Locate the cell with the specified text and output its [X, Y] center coordinate. 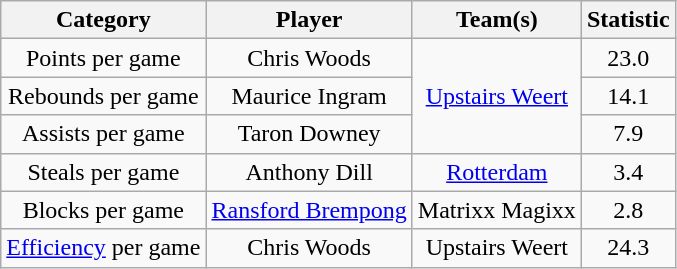
23.0 [628, 58]
Assists per game [104, 134]
2.8 [628, 210]
Rotterdam [496, 172]
14.1 [628, 96]
Statistic [628, 20]
Points per game [104, 58]
Player [309, 20]
Anthony Dill [309, 172]
24.3 [628, 248]
Category [104, 20]
Rebounds per game [104, 96]
Efficiency per game [104, 248]
Team(s) [496, 20]
Matrixx Magixx [496, 210]
Blocks per game [104, 210]
Taron Downey [309, 134]
7.9 [628, 134]
Ransford Brempong [309, 210]
Maurice Ingram [309, 96]
Steals per game [104, 172]
3.4 [628, 172]
